Identify which cell holds the provided text, then report its [x, y] central coordinate. 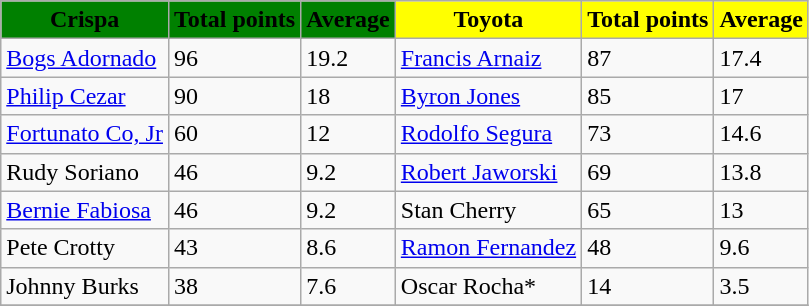
12 [348, 134]
Philip Cezar [85, 96]
Johnny Burks [85, 286]
Oscar Rocha* [488, 286]
Byron Jones [488, 96]
43 [234, 248]
Pete Crotty [85, 248]
96 [234, 58]
Ramon Fernandez [488, 248]
3.5 [762, 286]
Robert Jaworski [488, 172]
73 [648, 134]
Bogs Adornado [85, 58]
17.4 [762, 58]
Bernie Fabiosa [85, 210]
14 [648, 286]
Francis Arnaiz [488, 58]
19.2 [348, 58]
38 [234, 286]
Stan Cherry [488, 210]
85 [648, 96]
9.6 [762, 248]
18 [348, 96]
Rodolfo Segura [488, 134]
13 [762, 210]
87 [648, 58]
60 [234, 134]
65 [648, 210]
8.6 [348, 248]
7.6 [348, 286]
Fortunato Co, Jr [85, 134]
14.6 [762, 134]
Rudy Soriano [85, 172]
Crispa [85, 20]
69 [648, 172]
17 [762, 96]
90 [234, 96]
13.8 [762, 172]
Toyota [488, 20]
48 [648, 248]
